Search for the cell housing the specified text and yield its [X, Y] center coordinate. 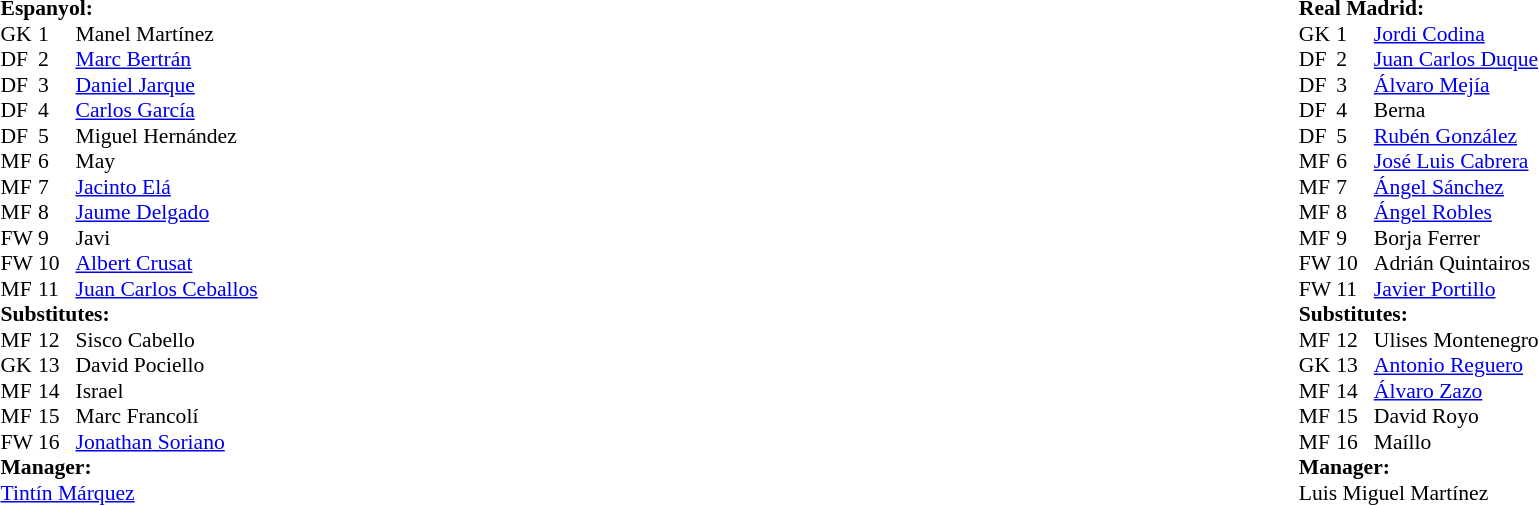
Ulises Montenegro [1456, 340]
Jacinto Elá [167, 187]
Ángel Sánchez [1456, 187]
Marc Francolí [167, 417]
Sisco Cabello [167, 340]
Marc Bertrán [167, 59]
Álvaro Mejía [1456, 85]
Carlos García [167, 111]
Antonio Reguero [1456, 365]
Adrián Quintairos [1456, 263]
Juan Carlos Ceballos [167, 289]
Manel Martínez [167, 34]
Jonathan Soriano [167, 442]
Álvaro Zazo [1456, 391]
Berna [1456, 111]
Javi [167, 238]
Miguel Hernández [167, 136]
Rubén González [1456, 136]
David Pociello [167, 365]
Jaume Delgado [167, 213]
Javier Portillo [1456, 289]
Maíllo [1456, 442]
Borja Ferrer [1456, 238]
May [167, 161]
Ángel Robles [1456, 213]
Jordi Codina [1456, 34]
Juan Carlos Duque [1456, 59]
Israel [167, 391]
David Royo [1456, 417]
Albert Crusat [167, 263]
Daniel Jarque [167, 85]
José Luis Cabrera [1456, 161]
